Output the (X, Y) coordinate of the center of the cell containing the given text.  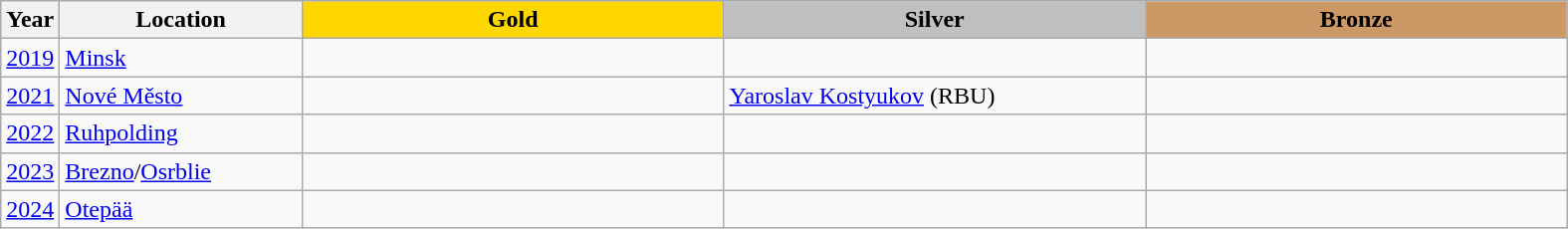
Gold (513, 20)
2019 (30, 58)
Nové Město (181, 96)
Year (30, 20)
Otepää (181, 209)
2021 (30, 96)
Silver (935, 20)
Minsk (181, 58)
Ruhpolding (181, 133)
Brezno/Osrblie (181, 171)
2024 (30, 209)
Location (181, 20)
2023 (30, 171)
Yaroslav Kostyukov (RBU) (935, 96)
Bronze (1356, 20)
2022 (30, 133)
